Return the [x, y] coordinate for the center point of the cell that contains the specified text.  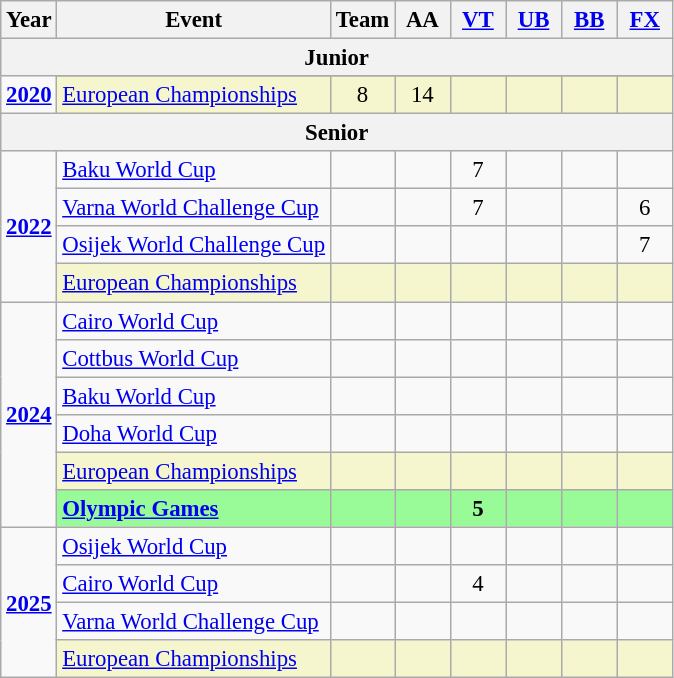
2025 [29, 602]
2022 [29, 226]
8 [362, 95]
5 [478, 509]
6 [645, 208]
Team [362, 20]
Doha World Cup [194, 433]
UB [534, 20]
Event [194, 20]
Osijek World Challenge Cup [194, 245]
FX [645, 20]
2024 [29, 415]
2020 [29, 95]
AA [423, 20]
Year [29, 20]
Olympic Games [194, 509]
Junior [337, 58]
14 [423, 95]
Cottbus World Cup [194, 358]
VT [478, 20]
4 [478, 584]
Osijek World Cup [194, 546]
Senior [337, 133]
BB [589, 20]
